Capture the cell that displays the provided text and extract its (X, Y) central coordinate. 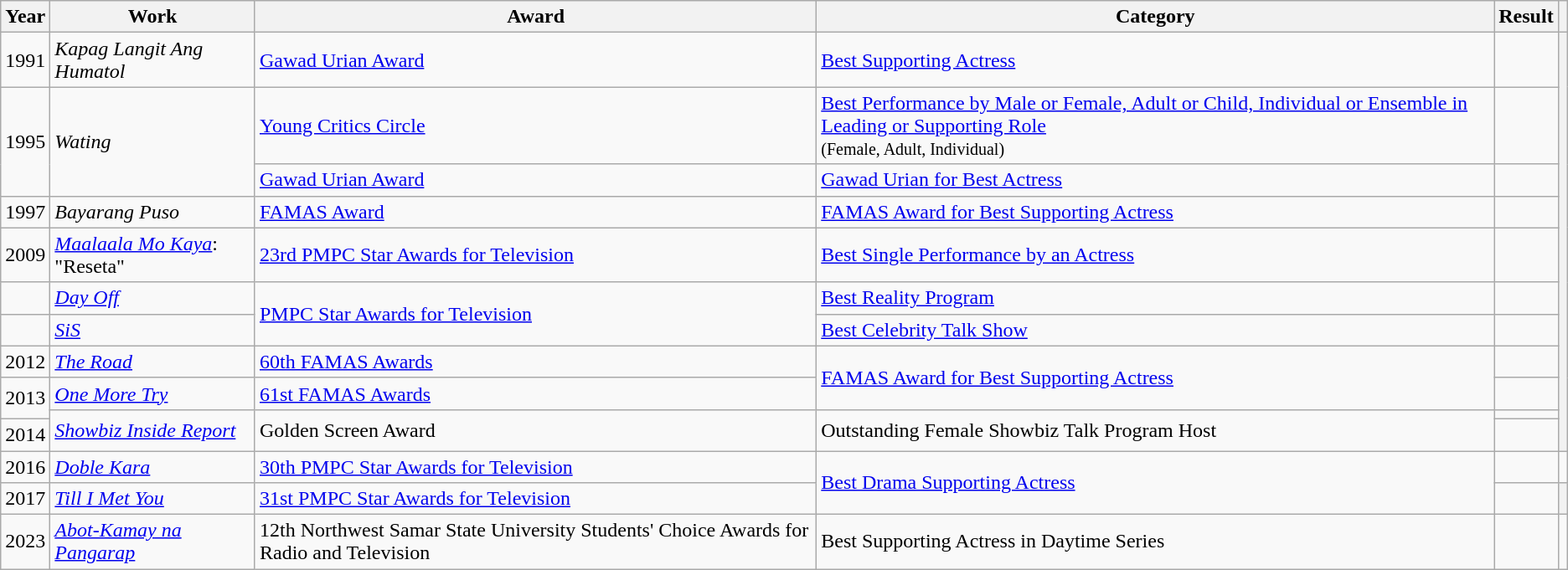
Best Celebrity Talk Show (1156, 330)
Till I Met You (152, 499)
Maalaala Mo Kaya: "Reseta" (152, 254)
Category (1156, 17)
Award (535, 17)
2013 (25, 398)
Best Supporting Actress (1156, 60)
60th FAMAS Awards (535, 362)
61st FAMAS Awards (535, 393)
Bayarang Puso (152, 212)
The Road (152, 362)
Outstanding Female Showbiz Talk Program Host (1156, 430)
Day Off (152, 298)
Golden Screen Award (535, 430)
FAMAS Award (535, 212)
One More Try (152, 393)
Showbiz Inside Report (152, 430)
Doble Kara (152, 466)
Best Performance by Male or Female, Adult or Child, Individual or Ensemble in Leading or Supporting Role (Female, Adult, Individual) (1156, 126)
2017 (25, 499)
2009 (25, 254)
Result (1526, 17)
PMPC Star Awards for Television (535, 314)
12th Northwest Samar State University Students' Choice Awards for Radio and Television (535, 542)
1997 (25, 212)
Gawad Urian for Best Actress (1156, 180)
2012 (25, 362)
1995 (25, 141)
2014 (25, 434)
Young Critics Circle (535, 126)
23rd PMPC Star Awards for Television (535, 254)
Best Single Performance by an Actress (1156, 254)
Best Reality Program (1156, 298)
Best Drama Supporting Actress (1156, 482)
Best Supporting Actress in Daytime Series (1156, 542)
Abot-Kamay na Pangarap (152, 542)
Kapag Langit Ang Humatol (152, 60)
Year (25, 17)
31st PMPC Star Awards for Television (535, 499)
SiS (152, 330)
Wating (152, 141)
Work (152, 17)
2016 (25, 466)
1991 (25, 60)
2023 (25, 542)
30th PMPC Star Awards for Television (535, 466)
